Output the (x, y) coordinate of the center of the cell containing the given text.  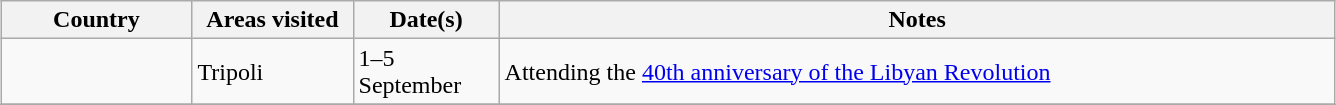
Country (96, 20)
Areas visited (272, 20)
Attending the 40th anniversary of the Libyan Revolution (917, 72)
Notes (917, 20)
Tripoli (272, 72)
1–5 September (426, 72)
Date(s) (426, 20)
